Extract the (x, y) coordinate from the center of the cell holding the provided text.  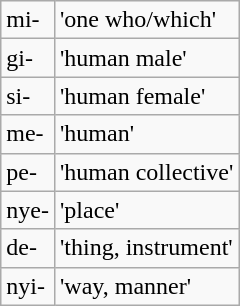
'human' (146, 134)
nyi- (28, 286)
'one who/which' (146, 20)
'thing, instrument' (146, 248)
pe- (28, 172)
'human female' (146, 96)
si- (28, 96)
'human male' (146, 58)
nye- (28, 210)
'human collective' (146, 172)
'way, manner' (146, 286)
gi- (28, 58)
'place' (146, 210)
de- (28, 248)
mi- (28, 20)
me- (28, 134)
